Capture the cell that displays the provided text and extract its [x, y] central coordinate. 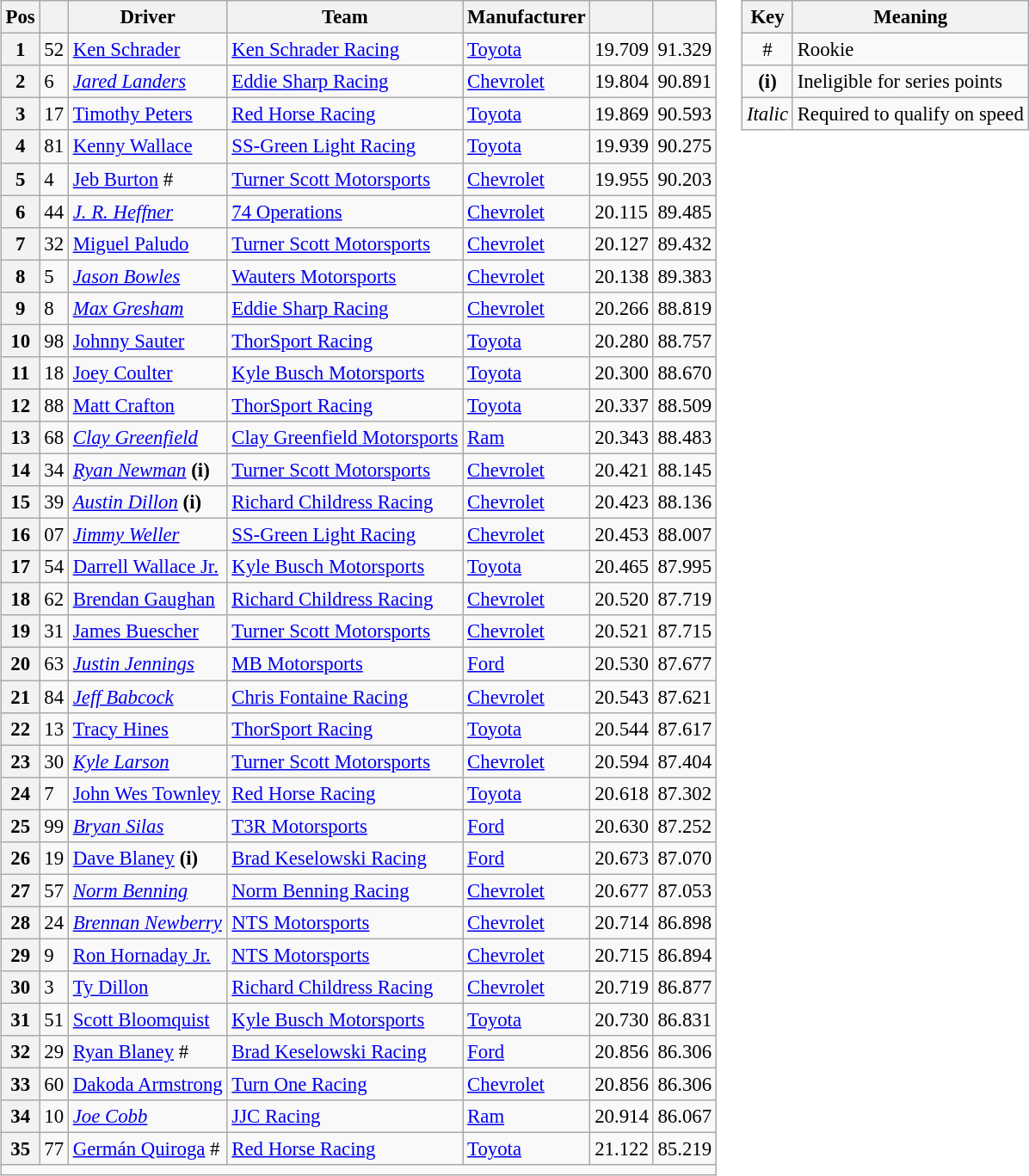
89.432 [685, 243]
87.715 [685, 631]
15 [21, 502]
85.219 [685, 1149]
Clay Greenfield Motorsports [345, 438]
Team [345, 17]
86.894 [685, 955]
25 [21, 826]
63 [53, 664]
20.719 [621, 988]
87.070 [685, 858]
Jason Bowles [148, 276]
86.831 [685, 1019]
88.757 [685, 341]
81 [53, 146]
Jimmy Weller [148, 535]
Jeb Burton # [148, 179]
T3R Motorsports [345, 826]
Max Gresham [148, 308]
57 [53, 890]
27 [21, 890]
90.275 [685, 146]
20.300 [621, 373]
20.673 [621, 858]
Ty Dillon [148, 988]
84 [53, 696]
Clay Greenfield [148, 438]
20.465 [621, 567]
60 [53, 1085]
Tracy Hines [148, 729]
20.914 [621, 1117]
James Buescher [148, 631]
Jared Landers [148, 82]
Manufacturer [527, 17]
Turn One Racing [345, 1085]
19.955 [621, 179]
20.520 [621, 600]
23 [21, 761]
Johnny Sauter [148, 341]
J. R. Heffner [148, 212]
88.819 [685, 308]
Chris Fontaine Racing [345, 696]
88.007 [685, 535]
98 [53, 341]
35 [21, 1149]
Brennan Newberry [148, 923]
Ken Schrader Racing [345, 50]
20 [21, 664]
86.067 [685, 1117]
Pos [21, 17]
20.543 [621, 696]
62 [53, 600]
20.115 [621, 212]
33 [21, 1085]
20.530 [621, 664]
1 [21, 50]
Joey Coulter [148, 373]
(i) [767, 82]
88.509 [685, 405]
Kyle Larson [148, 761]
Miguel Paludo [148, 243]
28 [21, 923]
19.709 [621, 50]
2 [21, 82]
Required to qualify on speed [910, 114]
Germán Quiroga # [148, 1149]
87.252 [685, 826]
99 [53, 826]
26 [21, 858]
89.383 [685, 276]
Ineligible for series points [910, 82]
20.423 [621, 502]
87.302 [685, 793]
86.898 [685, 923]
14 [21, 470]
19.939 [621, 146]
20.280 [621, 341]
89.485 [685, 212]
Justin Jennings [148, 664]
Ken Schrader [148, 50]
20.618 [621, 793]
Brendan Gaughan [148, 600]
Key [767, 17]
John Wes Townley [148, 793]
Driver [148, 17]
Joe Cobb [148, 1117]
54 [53, 567]
39 [53, 502]
88.136 [685, 502]
19.869 [621, 114]
Ryan Newman (i) [148, 470]
22 [21, 729]
88.670 [685, 373]
Norm Benning Racing [345, 890]
Norm Benning [148, 890]
88 [53, 405]
Italic [767, 114]
20.544 [621, 729]
91.329 [685, 50]
Matt Crafton [148, 405]
88.145 [685, 470]
Meaning [910, 17]
20.453 [621, 535]
87.995 [685, 567]
20.337 [621, 405]
Dakoda Armstrong [148, 1085]
20.266 [621, 308]
Austin Dillon (i) [148, 502]
20.715 [621, 955]
20.594 [621, 761]
19.804 [621, 82]
20.677 [621, 890]
51 [53, 1019]
20.343 [621, 438]
Scott Bloomquist [148, 1019]
Bryan Silas [148, 826]
87.053 [685, 890]
21 [21, 696]
87.617 [685, 729]
Jeff Babcock [148, 696]
20.127 [621, 243]
77 [53, 1149]
68 [53, 438]
86.877 [685, 988]
21.122 [621, 1149]
Rookie [910, 50]
20.730 [621, 1019]
Kenny Wallace [148, 146]
MB Motorsports [345, 664]
74 Operations [345, 212]
20.630 [621, 826]
87.677 [685, 664]
20.421 [621, 470]
Ryan Blaney # [148, 1052]
87.621 [685, 696]
Timothy Peters [148, 114]
12 [21, 405]
87.404 [685, 761]
20.521 [621, 631]
Darrell Wallace Jr. [148, 567]
11 [21, 373]
90.891 [685, 82]
# [767, 50]
20.714 [621, 923]
90.203 [685, 179]
90.593 [685, 114]
Wauters Motorsports [345, 276]
20.138 [621, 276]
JJC Racing [345, 1117]
16 [21, 535]
Dave Blaney (i) [148, 858]
44 [53, 212]
87.719 [685, 600]
88.483 [685, 438]
52 [53, 50]
07 [53, 535]
Ron Hornaday Jr. [148, 955]
